Scan for the cell matching the given text and deliver its (X, Y) coordinate at center. 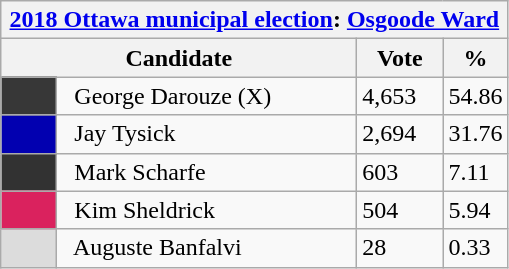
54.86 (476, 96)
Jay Tysick (207, 134)
7.11 (476, 172)
504 (400, 210)
% (476, 58)
Vote (400, 58)
Kim Sheldrick (207, 210)
2018 Ottawa municipal election: Osgoode Ward (254, 20)
603 (400, 172)
Candidate (179, 58)
28 (400, 248)
31.76 (476, 134)
2,694 (400, 134)
0.33 (476, 248)
Mark Scharfe (207, 172)
George Darouze (X) (207, 96)
Auguste Banfalvi (207, 248)
5.94 (476, 210)
4,653 (400, 96)
